Detect which cell encompasses the target text, then output its (X, Y) center coordinate. 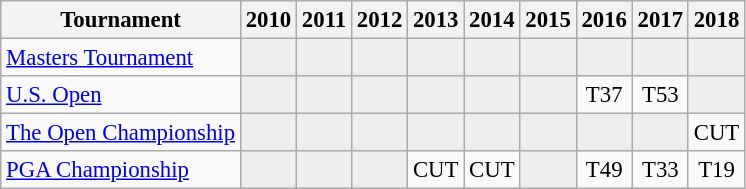
T33 (660, 170)
T49 (604, 170)
The Open Championship (121, 133)
PGA Championship (121, 170)
2011 (324, 20)
2013 (436, 20)
Tournament (121, 20)
2015 (548, 20)
2016 (604, 20)
T37 (604, 95)
T53 (660, 95)
2017 (660, 20)
Masters Tournament (121, 58)
U.S. Open (121, 95)
2012 (379, 20)
T19 (716, 170)
2010 (268, 20)
2014 (492, 20)
2018 (716, 20)
